Find where the given text appears and provide that cell's center as (X, Y) coordinate. 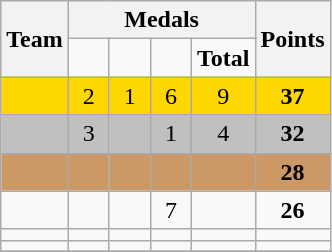
6 (170, 96)
2 (88, 96)
26 (292, 210)
4 (223, 134)
9 (223, 96)
Points (292, 39)
3 (88, 134)
Medals (162, 20)
Team (35, 39)
Total (223, 58)
7 (170, 210)
28 (292, 172)
37 (292, 96)
32 (292, 134)
